For the text-containing cell, return its midpoint in (X, Y) coordinate format. 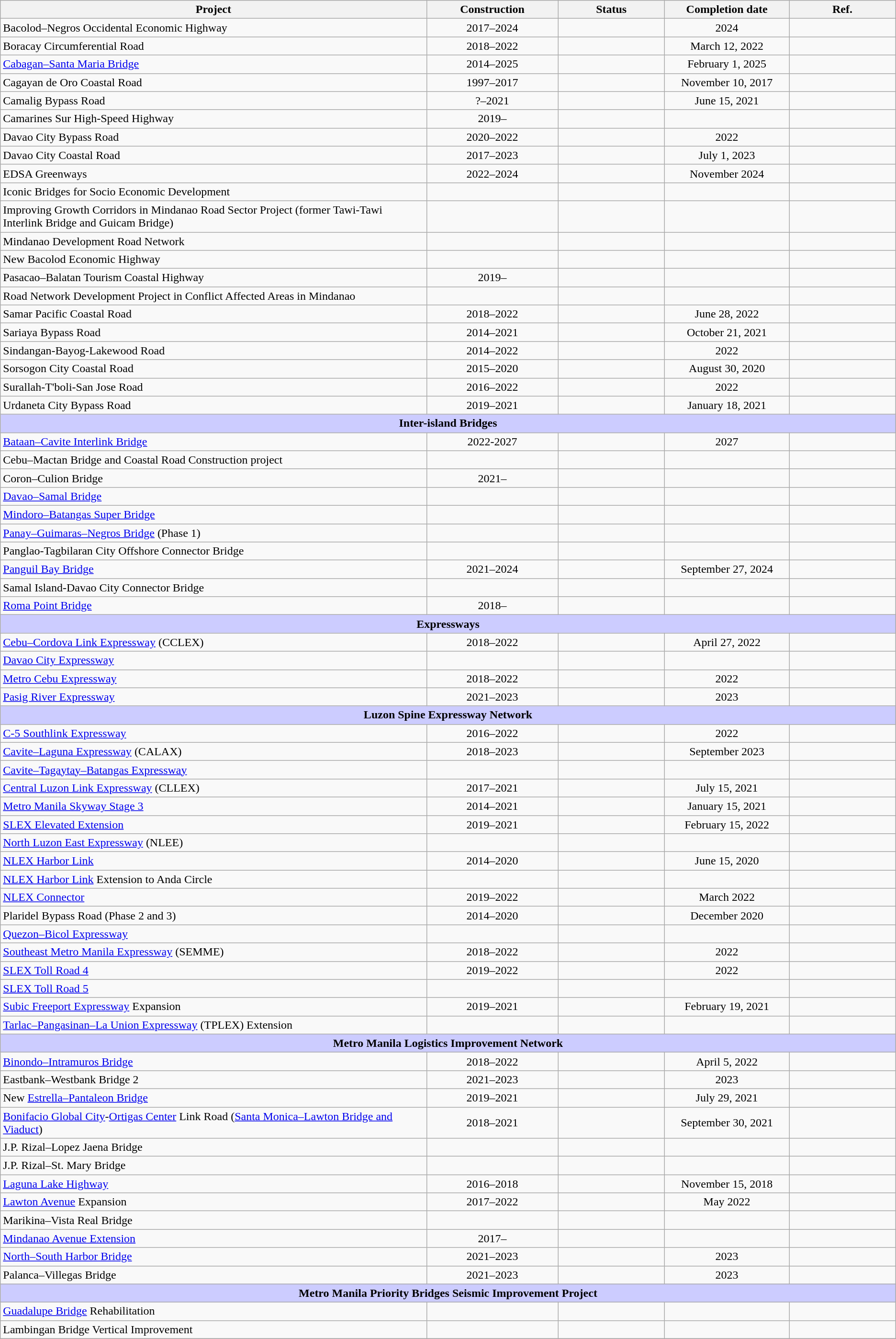
Boracay Circumferential Road (213, 46)
Davao City Bypass Road (213, 137)
1997–2017 (492, 82)
Laguna Lake Highway (213, 1184)
June 15, 2020 (727, 861)
Eastbank–Westbank Bridge 2 (213, 1079)
Camalig Bypass Road (213, 101)
EDSA Greenways (213, 173)
July 15, 2021 (727, 788)
2015–2020 (492, 369)
Metro Manila Skyway Stage 3 (213, 806)
North–South Harbor Bridge (213, 1257)
Samar Pacific Coastal Road (213, 314)
NLEX Connector (213, 897)
Bonifacio Global City-Ortigas Center Link Road (Santa Monica–Lawton Bridge and Viaduct) (213, 1123)
Tarlac–Pangasinan–La Union Expressway (TPLEX) Extension (213, 1025)
Davao City Coastal Road (213, 155)
Sindangan-Bayog-Lakewood Road (213, 351)
Camarines Sur High-Speed Highway (213, 119)
2016–2018 (492, 1184)
Luzon Spine Expressway Network (448, 715)
Guadalupe Bridge Rehabilitation (213, 1311)
2018–2023 (492, 751)
Cabagan–Santa Maria Bridge (213, 64)
2017–2021 (492, 788)
Sariaya Bypass Road (213, 332)
Panguil Bay Bridge (213, 569)
Improving Growth Corridors in Mindanao Road Sector Project (former Tawi-Tawi Interlink Bridge and Guicam Bridge) (213, 216)
July 1, 2023 (727, 155)
NLEX Harbor Link (213, 861)
November 2024 (727, 173)
April 27, 2022 (727, 642)
2017–2023 (492, 155)
Metro Cebu Expressway (213, 679)
Iconic Bridges for Socio Economic Development (213, 192)
September 30, 2021 (727, 1123)
J.P. Rizal–Lopez Jaena Bridge (213, 1147)
2022–2024 (492, 173)
August 30, 2020 (727, 369)
J.P. Rizal–St. Mary Bridge (213, 1166)
2020–2022 (492, 137)
Metro Manila Priority Bridges Seismic Improvement Project (448, 1293)
New Estrella–Pantaleon Bridge (213, 1098)
Panglao-Tagbilaran City Offshore Connector Bridge (213, 551)
November 10, 2017 (727, 82)
2018–2021 (492, 1123)
Cagayan de Oro Coastal Road (213, 82)
February 15, 2022 (727, 824)
Palanca–Villegas Bridge (213, 1275)
Metro Manila Logistics Improvement Network (448, 1043)
2017–2022 (492, 1202)
Samal Island-Davao City Connector Bridge (213, 588)
February 19, 2021 (727, 1007)
Project (213, 10)
Cebu–Cordova Link Expressway (CCLEX) (213, 642)
Cavite–Tagaytay–Batangas Expressway (213, 770)
2024 (727, 28)
Lambingan Bridge Vertical Improvement (213, 1329)
June 15, 2021 (727, 101)
North Luzon East Expressway (NLEE) (213, 843)
Bataan–Cavite Interlink Bridge (213, 442)
2022-2027 (492, 442)
SLEX Elevated Extension (213, 824)
Urdaneta City Bypass Road (213, 405)
Ref. (842, 10)
2021– (492, 478)
NLEX Harbor Link Extension to Anda Circle (213, 879)
2017–2024 (492, 28)
Coron–Culion Bridge (213, 478)
Binondo–Intramuros Bridge (213, 1061)
October 21, 2021 (727, 332)
SLEX Toll Road 4 (213, 970)
Central Luzon Link Expressway (CLLEX) (213, 788)
2014–2025 (492, 64)
Expressways (448, 624)
Subic Freeport Expressway Expansion (213, 1007)
Pasacao–Balatan Tourism Coastal Highway (213, 278)
May 2022 (727, 1202)
June 28, 2022 (727, 314)
Construction (492, 10)
Inter-island Bridges (448, 423)
C-5 Southlink Expressway (213, 733)
2027 (727, 442)
Southeast Metro Manila Expressway (SEMME) (213, 952)
Mindanao Avenue Extension (213, 1238)
February 1, 2025 (727, 64)
Pasig River Expressway (213, 697)
2021–2024 (492, 569)
Davao City Expressway (213, 660)
November 15, 2018 (727, 1184)
?–2021 (492, 101)
Completion date (727, 10)
Cebu–Mactan Bridge and Coastal Road Construction project (213, 460)
Sorsogon City Coastal Road (213, 369)
Status (612, 10)
Cavite–Laguna Expressway (CALAX) (213, 751)
New Bacolod Economic Highway (213, 260)
March 12, 2022 (727, 46)
September 27, 2024 (727, 569)
Davao–Samal Bridge (213, 496)
Road Network Development Project in Conflict Affected Areas in Mindanao (213, 296)
September 2023 (727, 751)
2018– (492, 606)
January 18, 2021 (727, 405)
December 2020 (727, 916)
Roma Point Bridge (213, 606)
Mindanao Development Road Network (213, 241)
2017– (492, 1238)
Surallah-T'boli-San Jose Road (213, 387)
Mindoro–Batangas Super Bridge (213, 514)
Quezon–Bicol Expressway (213, 934)
Panay–Guimaras–Negros Bridge (Phase 1) (213, 533)
January 15, 2021 (727, 806)
July 29, 2021 (727, 1098)
March 2022 (727, 897)
SLEX Toll Road 5 (213, 988)
Marikina–Vista Real Bridge (213, 1220)
Bacolod–Negros Occidental Economic Highway (213, 28)
Lawton Avenue Expansion (213, 1202)
2014–2022 (492, 351)
April 5, 2022 (727, 1061)
Plaridel Bypass Road (Phase 2 and 3) (213, 916)
